Pinpoint the cell where the given text exists, returning its [x, y] midpoint coordinate. 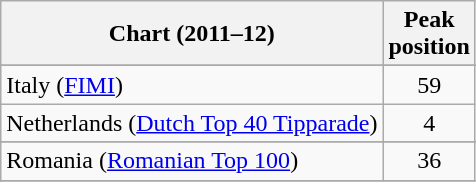
Netherlands (Dutch Top 40 Tipparade) [192, 123]
Peakposition [429, 34]
36 [429, 161]
Romania (Romanian Top 100) [192, 161]
Chart (2011–12) [192, 34]
Italy (FIMI) [192, 85]
4 [429, 123]
59 [429, 85]
